Extract the [x, y] coordinate from the center of the cell holding the provided text.  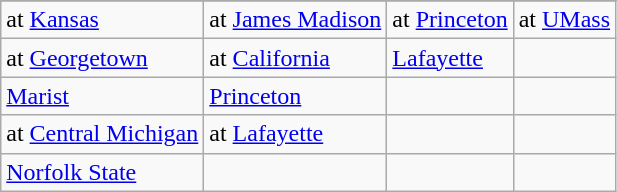
at Georgetown [102, 58]
Marist [102, 96]
at UMass [564, 20]
at James Madison [296, 20]
at Lafayette [296, 134]
at California [296, 58]
at Central Michigan [102, 134]
Lafayette [450, 58]
Norfolk State [102, 172]
at Princeton [450, 20]
Princeton [296, 96]
at Kansas [102, 20]
